Capture the cell that displays the provided text and extract its (x, y) central coordinate. 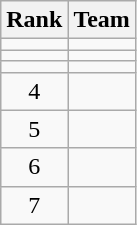
Team (102, 20)
4 (34, 91)
6 (34, 167)
5 (34, 129)
Rank (34, 20)
7 (34, 205)
